Identify which cell holds the provided text, then report its (x, y) central coordinate. 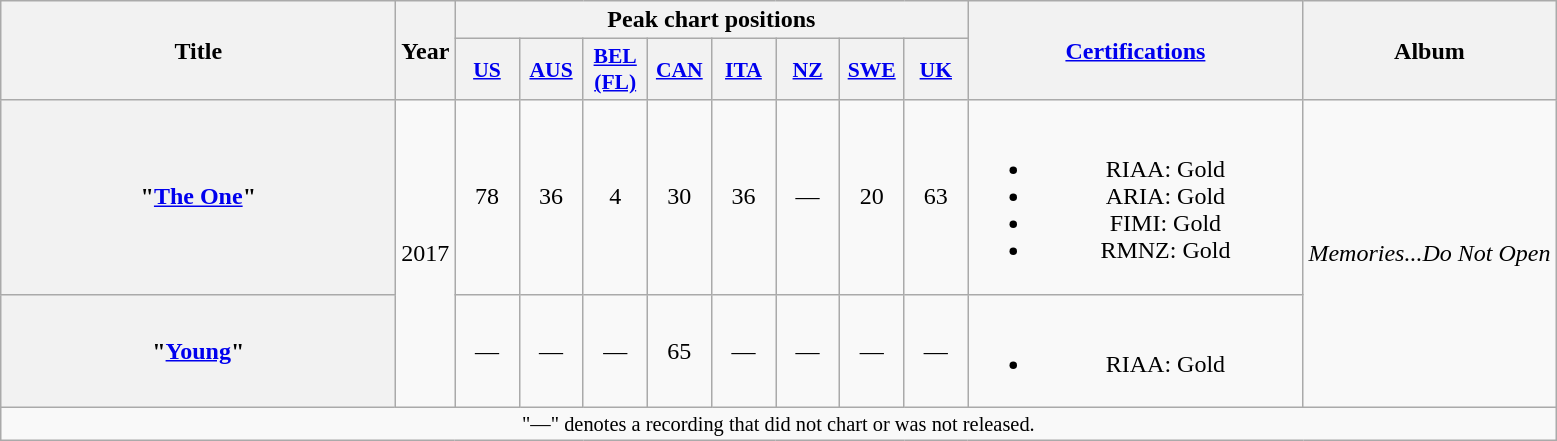
US (487, 70)
RIAA: Gold (1136, 350)
UK (936, 70)
ITA (743, 70)
63 (936, 197)
Year (426, 50)
20 (872, 197)
SWE (872, 70)
30 (679, 197)
RIAA: GoldARIA: GoldFIMI: GoldRMNZ: Gold (1136, 197)
BEL(FL) (615, 70)
CAN (679, 70)
NZ (808, 70)
Title (198, 50)
"Young" (198, 350)
AUS (551, 70)
65 (679, 350)
78 (487, 197)
Peak chart positions (712, 20)
"—" denotes a recording that did not chart or was not released. (778, 424)
Album (1430, 50)
4 (615, 197)
Certifications (1136, 50)
"The One" (198, 197)
Memories...Do Not Open (1430, 254)
2017 (426, 254)
